For the text-containing cell, return its midpoint in [X, Y] coordinate format. 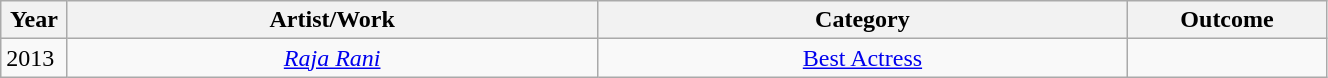
Outcome [1228, 20]
Year [34, 20]
Artist/Work [332, 20]
Best Actress [862, 58]
Raja Rani [332, 58]
Category [862, 20]
2013 [34, 58]
